Return the [X, Y] coordinate for the center point of the cell that contains the specified text.  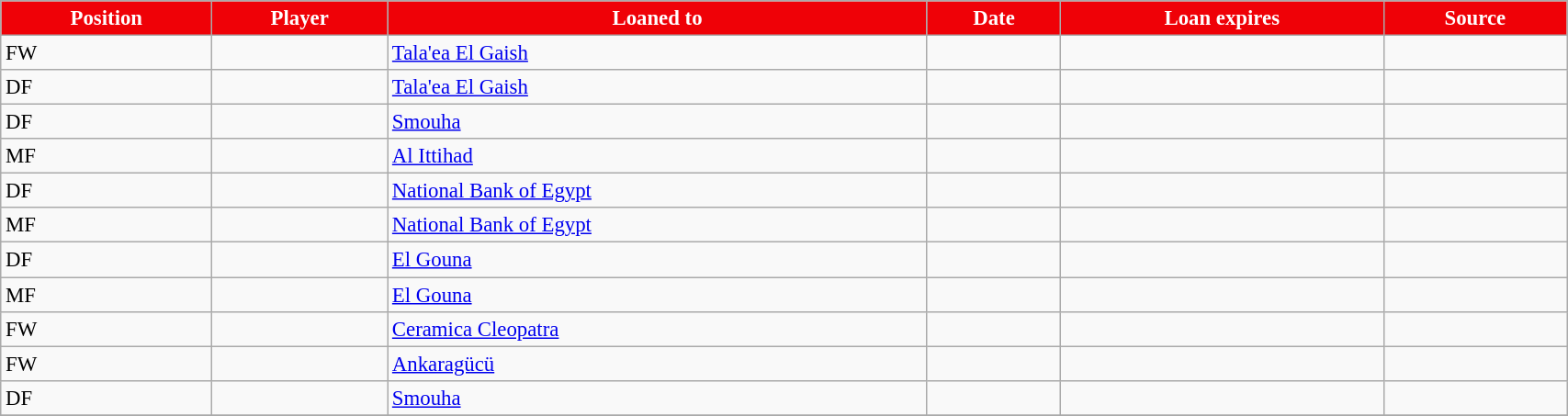
Ceramica Cleopatra [658, 329]
Player [299, 18]
Loaned to [658, 18]
Loan expires [1223, 18]
Ankaragücü [658, 364]
Al Ittihad [658, 156]
Date [994, 18]
Position [107, 18]
Source [1475, 18]
